Detect which cell encompasses the target text, then output its (x, y) center coordinate. 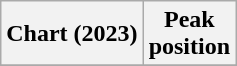
Chart (2023) (72, 34)
Peakposition (189, 34)
